Find where the given text appears and provide that cell's center as [X, Y] coordinate. 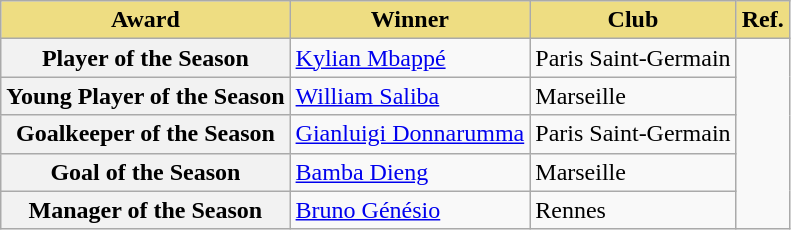
Club [633, 20]
Rennes [633, 210]
Winner [410, 20]
Bamba Dieng [410, 172]
Ref. [762, 20]
Young Player of the Season [146, 96]
William Saliba [410, 96]
Gianluigi Donnarumma [410, 134]
Goalkeeper of the Season [146, 134]
Kylian Mbappé [410, 58]
Manager of the Season [146, 210]
Player of the Season [146, 58]
Award [146, 20]
Bruno Génésio [410, 210]
Goal of the Season [146, 172]
